Locate the cell with the specified text and output its [X, Y] center coordinate. 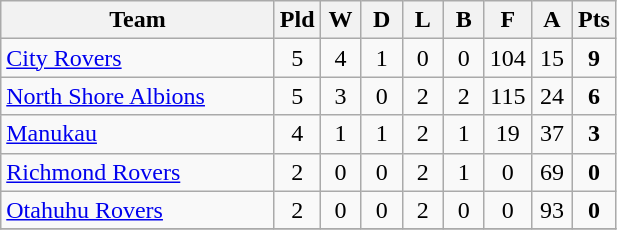
Pld [297, 20]
Manukau [138, 134]
L [422, 20]
93 [552, 210]
37 [552, 134]
F [508, 20]
104 [508, 58]
6 [594, 96]
115 [508, 96]
Otahuhu Rovers [138, 210]
Richmond Rovers [138, 172]
A [552, 20]
B [464, 20]
City Rovers [138, 58]
Team [138, 20]
69 [552, 172]
19 [508, 134]
24 [552, 96]
W [340, 20]
D [382, 20]
9 [594, 58]
North Shore Albions [138, 96]
Pts [594, 20]
15 [552, 58]
